Extract the (x, y) coordinate from the center of the cell holding the provided text.  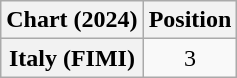
Position (190, 20)
Chart (2024) (72, 20)
3 (190, 58)
Italy (FIMI) (72, 58)
